Capture the cell that displays the provided text and extract its [x, y] central coordinate. 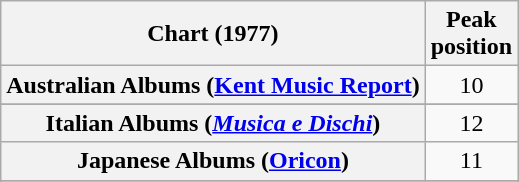
Italian Albums (Musica e Dischi) [213, 123]
Chart (1977) [213, 34]
10 [471, 85]
Japanese Albums (Oricon) [213, 161]
Australian Albums (Kent Music Report) [213, 85]
12 [471, 123]
Peakposition [471, 34]
11 [471, 161]
